Search for the cell housing the specified text and yield its (X, Y) center coordinate. 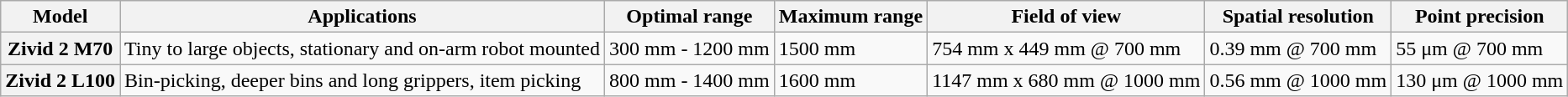
1600 mm (850, 80)
Point precision (1480, 17)
Zivid 2 M70 (61, 48)
1147 mm x 680 mm @ 1000 mm (1066, 80)
55 μm @ 700 mm (1480, 48)
Maximum range (850, 17)
Spatial resolution (1298, 17)
130 μm @ 1000 mm (1480, 80)
800 mm - 1400 mm (690, 80)
Zivid 2 L100 (61, 80)
Bin-picking, deeper bins and long grippers, item picking (363, 80)
0.56 mm @ 1000 mm (1298, 80)
754 mm x 449 mm @ 700 mm (1066, 48)
Tiny to large objects, stationary and on-arm robot mounted (363, 48)
Field of view (1066, 17)
300 mm - 1200 mm (690, 48)
Model (61, 17)
0.39 mm @ 700 mm (1298, 48)
Applications (363, 17)
Optimal range (690, 17)
1500 mm (850, 48)
